From the cell containing the given text, extract its center point as [X, Y] coordinate. 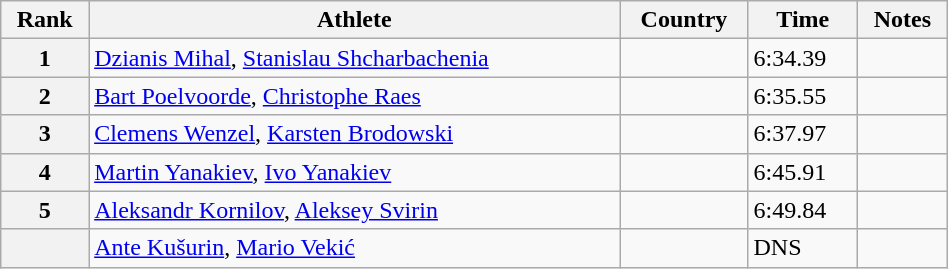
Dzianis Mihal, Stanislau Shcharbachenia [354, 58]
Martin Yanakiev, Ivo Yanakiev [354, 172]
Ante Kušurin, Mario Vekić [354, 248]
6:34.39 [803, 58]
DNS [803, 248]
5 [45, 210]
6:49.84 [803, 210]
Aleksandr Kornilov, Aleksey Svirin [354, 210]
2 [45, 96]
6:37.97 [803, 134]
Time [803, 20]
6:45.91 [803, 172]
3 [45, 134]
Clemens Wenzel, Karsten Brodowski [354, 134]
4 [45, 172]
Athlete [354, 20]
6:35.55 [803, 96]
Rank [45, 20]
Bart Poelvoorde, Christophe Raes [354, 96]
Notes [903, 20]
Country [684, 20]
1 [45, 58]
